Return [x, y] of the center of cell containing provided text 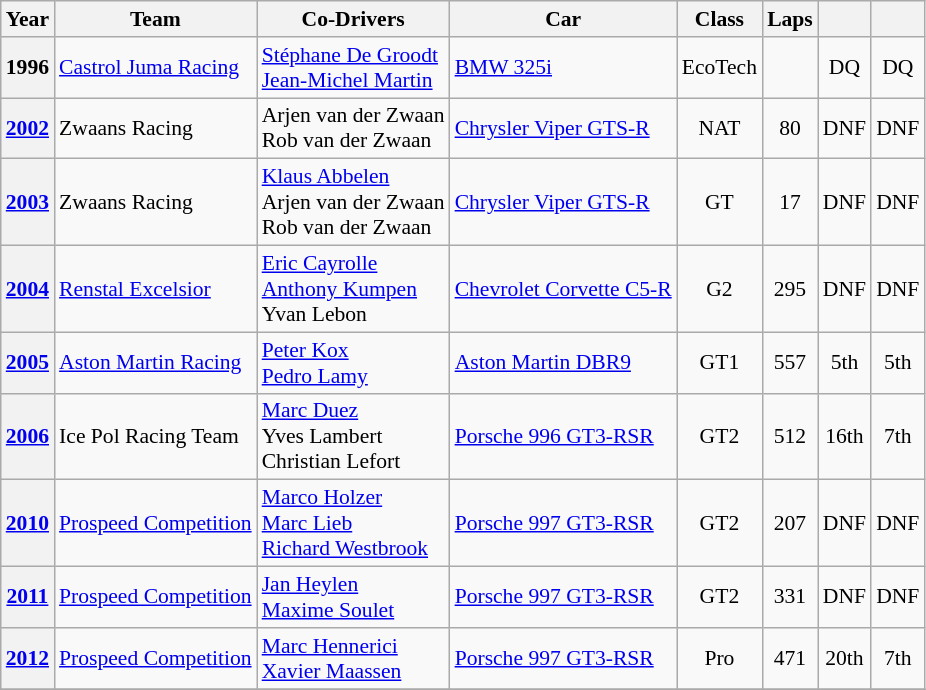
Porsche 996 GT3-RSR [564, 436]
Car [564, 19]
Marc Duez Yves Lambert Christian Lefort [354, 436]
Eric Cayrolle Anthony Kumpen Yvan Lebon [354, 290]
2006 [28, 436]
2012 [28, 658]
GT1 [720, 362]
2003 [28, 202]
GT [720, 202]
295 [790, 290]
16th [844, 436]
NAT [720, 128]
2002 [28, 128]
BMW 325i [564, 68]
Aston Martin DBR9 [564, 362]
Stéphane De Groodt Jean-Michel Martin [354, 68]
Marco Holzer Marc Lieb Richard Westbrook [354, 524]
2005 [28, 362]
Castrol Juma Racing [156, 68]
2004 [28, 290]
17 [790, 202]
Pro [720, 658]
2011 [28, 598]
Klaus Abbelen Arjen van der Zwaan Rob van der Zwaan [354, 202]
20th [844, 658]
331 [790, 598]
Marc Hennerici Xavier Maassen [354, 658]
2010 [28, 524]
471 [790, 658]
1996 [28, 68]
Year [28, 19]
Chevrolet Corvette C5-R [564, 290]
Peter Kox Pedro Lamy [354, 362]
207 [790, 524]
Co-Drivers [354, 19]
Aston Martin Racing [156, 362]
Team [156, 19]
Class [720, 19]
G2 [720, 290]
Jan Heylen Maxime Soulet [354, 598]
557 [790, 362]
Arjen van der Zwaan Rob van der Zwaan [354, 128]
Ice Pol Racing Team [156, 436]
Renstal Excelsior [156, 290]
512 [790, 436]
Laps [790, 19]
80 [790, 128]
EcoTech [720, 68]
